Detect which cell encompasses the target text, then output its (x, y) center coordinate. 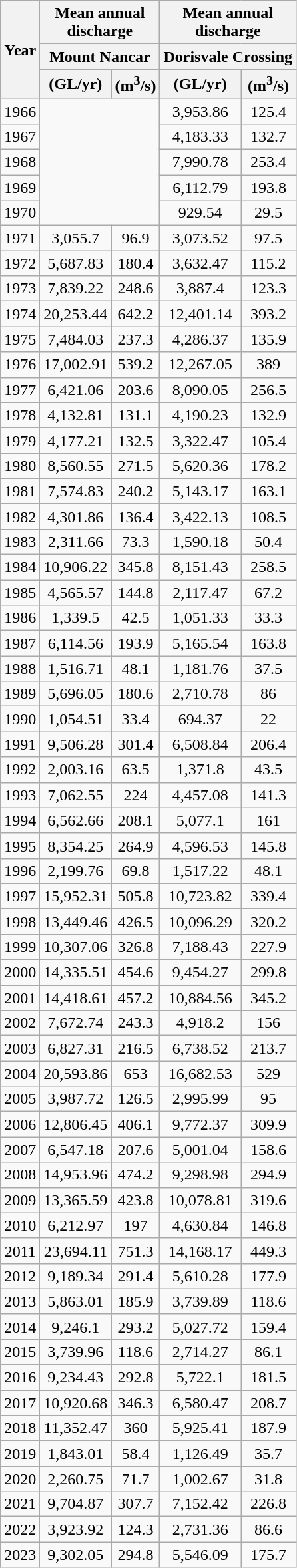
423.8 (136, 1200)
294.8 (136, 1555)
9,772.37 (200, 1124)
14,953.96 (76, 1175)
6,827.31 (76, 1048)
1997 (20, 896)
1,339.5 (76, 618)
161 (269, 820)
1,843.01 (76, 1454)
751.3 (136, 1251)
1982 (20, 516)
8,354.25 (76, 846)
159.4 (269, 1327)
71.7 (136, 1479)
253.4 (269, 162)
264.9 (136, 846)
9,454.27 (200, 973)
1,002.67 (200, 1479)
299.8 (269, 973)
2005 (20, 1099)
9,234.43 (76, 1378)
115.2 (269, 263)
5,027.72 (200, 1327)
1981 (20, 491)
346.3 (136, 1403)
2,311.66 (76, 542)
23,694.11 (76, 1251)
6,562.66 (76, 820)
309.9 (269, 1124)
406.1 (136, 1124)
17,002.91 (76, 365)
2018 (20, 1428)
2008 (20, 1175)
1,181.76 (200, 669)
3,073.52 (200, 238)
7,574.83 (76, 491)
1996 (20, 871)
5,001.04 (200, 1150)
124.3 (136, 1529)
1991 (20, 744)
146.8 (269, 1225)
3,887.4 (200, 289)
248.6 (136, 289)
5,077.1 (200, 820)
1975 (20, 339)
345.2 (269, 998)
5,722.1 (200, 1378)
1979 (20, 440)
307.7 (136, 1504)
67.2 (269, 593)
132.7 (269, 136)
1,371.8 (200, 770)
4,177.21 (76, 440)
393.2 (269, 314)
474.2 (136, 1175)
7,990.78 (200, 162)
3,422.13 (200, 516)
33.3 (269, 618)
86.6 (269, 1529)
1987 (20, 643)
1970 (20, 213)
5,863.01 (76, 1301)
135.9 (269, 339)
2003 (20, 1048)
12,401.14 (200, 314)
449.3 (269, 1251)
389 (269, 365)
320.2 (269, 921)
29.5 (269, 213)
1984 (20, 567)
11,352.47 (76, 1428)
10,884.56 (200, 998)
6,580.47 (200, 1403)
1978 (20, 415)
2002 (20, 1023)
1995 (20, 846)
2,995.99 (200, 1099)
4,286.37 (200, 339)
73.3 (136, 542)
7,484.03 (76, 339)
13,449.46 (76, 921)
1993 (20, 795)
2006 (20, 1124)
2014 (20, 1327)
14,335.51 (76, 973)
43.5 (269, 770)
505.8 (136, 896)
1976 (20, 365)
216.5 (136, 1048)
6,508.84 (200, 744)
177.9 (269, 1276)
187.9 (269, 1428)
203.6 (136, 390)
144.8 (136, 593)
3,987.72 (76, 1099)
207.6 (136, 1150)
3,739.89 (200, 1301)
181.5 (269, 1378)
123.3 (269, 289)
108.5 (269, 516)
163.1 (269, 491)
4,630.84 (200, 1225)
5,165.54 (200, 643)
2020 (20, 1479)
2017 (20, 1403)
2,710.78 (200, 694)
197 (136, 1225)
258.5 (269, 567)
226.8 (269, 1504)
5,610.28 (200, 1276)
178.2 (269, 466)
240.2 (136, 491)
131.1 (136, 415)
1994 (20, 820)
539.2 (136, 365)
2009 (20, 1200)
345.8 (136, 567)
3,632.47 (200, 263)
2010 (20, 1225)
10,906.22 (76, 567)
10,078.81 (200, 1200)
1985 (20, 593)
105.4 (269, 440)
4,132.81 (76, 415)
1990 (20, 719)
2,117.47 (200, 593)
193.8 (269, 188)
1,126.49 (200, 1454)
1,590.18 (200, 542)
4,565.57 (76, 593)
1999 (20, 947)
1988 (20, 669)
145.8 (269, 846)
158.6 (269, 1150)
1968 (20, 162)
694.37 (200, 719)
1972 (20, 263)
5,687.83 (76, 263)
1969 (20, 188)
426.5 (136, 921)
2016 (20, 1378)
9,298.98 (200, 1175)
929.54 (200, 213)
339.4 (269, 896)
4,183.33 (200, 136)
9,704.87 (76, 1504)
5,143.17 (200, 491)
Dorisvale Crossing (228, 57)
7,188.43 (200, 947)
457.2 (136, 998)
1974 (20, 314)
2007 (20, 1150)
16,682.53 (200, 1074)
2021 (20, 1504)
136.4 (136, 516)
301.4 (136, 744)
1986 (20, 618)
5,546.09 (200, 1555)
2001 (20, 998)
156 (269, 1023)
37.5 (269, 669)
1,516.71 (76, 669)
8,090.05 (200, 390)
125.4 (269, 111)
193.9 (136, 643)
2023 (20, 1555)
12,267.05 (200, 365)
5,925.41 (200, 1428)
2,714.27 (200, 1352)
4,918.2 (200, 1023)
20,593.86 (76, 1074)
9,506.28 (76, 744)
7,672.74 (76, 1023)
22 (269, 719)
126.5 (136, 1099)
6,212.97 (76, 1225)
1,051.33 (200, 618)
2015 (20, 1352)
15,952.31 (76, 896)
141.3 (269, 795)
6,547.18 (76, 1150)
13,365.59 (76, 1200)
95 (269, 1099)
63.5 (136, 770)
227.9 (269, 947)
9,189.34 (76, 1276)
4,596.53 (200, 846)
3,055.7 (76, 238)
2019 (20, 1454)
132.9 (269, 415)
4,190.23 (200, 415)
6,738.52 (200, 1048)
9,302.05 (76, 1555)
1977 (20, 390)
1,517.22 (200, 871)
3,322.47 (200, 440)
208.1 (136, 820)
50.4 (269, 542)
97.5 (269, 238)
Year (20, 50)
642.2 (136, 314)
1989 (20, 694)
14,168.17 (200, 1251)
2,003.16 (76, 770)
2011 (20, 1251)
185.9 (136, 1301)
5,696.05 (76, 694)
237.3 (136, 339)
291.4 (136, 1276)
256.5 (269, 390)
180.4 (136, 263)
360 (136, 1428)
1971 (20, 238)
163.8 (269, 643)
86 (269, 694)
653 (136, 1074)
2012 (20, 1276)
1966 (20, 111)
96.9 (136, 238)
5,620.36 (200, 466)
58.4 (136, 1454)
175.7 (269, 1555)
213.7 (269, 1048)
69.8 (136, 871)
2,199.76 (76, 871)
86.1 (269, 1352)
319.6 (269, 1200)
4,457.08 (200, 795)
14,418.61 (76, 998)
1983 (20, 542)
7,062.55 (76, 795)
8,560.55 (76, 466)
33.4 (136, 719)
206.4 (269, 744)
294.9 (269, 1175)
243.3 (136, 1023)
10,723.82 (200, 896)
4,301.86 (76, 516)
10,920.68 (76, 1403)
6,421.06 (76, 390)
35.7 (269, 1454)
6,112.79 (200, 188)
7,839.22 (76, 289)
293.2 (136, 1327)
208.7 (269, 1403)
42.5 (136, 618)
2000 (20, 973)
292.8 (136, 1378)
1992 (20, 770)
271.5 (136, 466)
326.8 (136, 947)
180.6 (136, 694)
9,246.1 (76, 1327)
10,096.29 (200, 921)
2004 (20, 1074)
7,152.42 (200, 1504)
454.6 (136, 973)
31.8 (269, 1479)
3,923.92 (76, 1529)
529 (269, 1074)
3,953.86 (200, 111)
12,806.45 (76, 1124)
20,253.44 (76, 314)
224 (136, 795)
8,151.43 (200, 567)
6,114.56 (76, 643)
2013 (20, 1301)
1973 (20, 289)
2,731.36 (200, 1529)
2022 (20, 1529)
1980 (20, 466)
1967 (20, 136)
132.5 (136, 440)
2,260.75 (76, 1479)
1998 (20, 921)
3,739.96 (76, 1352)
10,307.06 (76, 947)
1,054.51 (76, 719)
Mount Nancar (100, 57)
